Output the [x, y] coordinate of the center of the cell containing the given text.  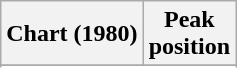
Peakposition [189, 34]
Chart (1980) [72, 34]
